Locate the cell with the specified text and output its (x, y) center coordinate. 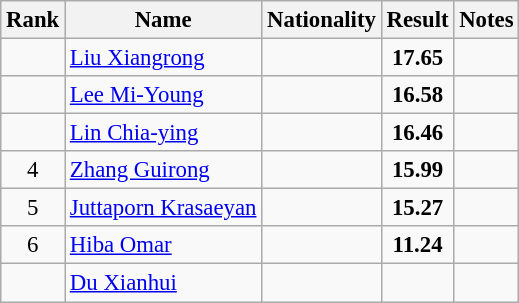
16.46 (418, 133)
11.24 (418, 245)
6 (33, 245)
5 (33, 208)
Hiba Omar (164, 245)
Lee Mi-Young (164, 95)
Rank (33, 20)
Result (418, 20)
16.58 (418, 95)
15.27 (418, 208)
Zhang Guirong (164, 170)
Name (164, 20)
Du Xianhui (164, 283)
Juttaporn Krasaeyan (164, 208)
Liu Xiangrong (164, 58)
17.65 (418, 58)
4 (33, 170)
Notes (486, 20)
Nationality (322, 20)
Lin Chia-ying (164, 133)
15.99 (418, 170)
